Return the [X, Y] coordinate for the center point of the cell that contains the specified text.  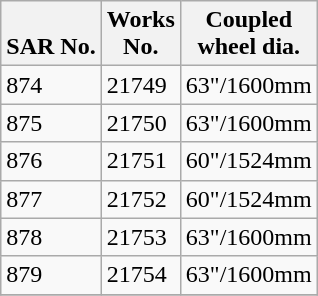
21754 [140, 275]
878 [51, 237]
21752 [140, 199]
21750 [140, 123]
21749 [140, 85]
WorksNo. [140, 34]
SAR No. [51, 34]
874 [51, 85]
877 [51, 199]
876 [51, 161]
21753 [140, 237]
879 [51, 275]
875 [51, 123]
21751 [140, 161]
Coupledwheel dia. [248, 34]
